Search for the cell housing the specified text and yield its (X, Y) center coordinate. 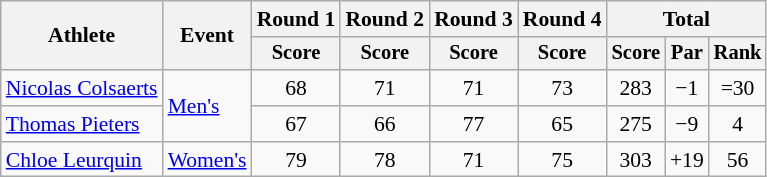
67 (296, 124)
Par (687, 54)
Total (687, 19)
Round 4 (562, 19)
−1 (687, 88)
68 (296, 88)
Event (208, 36)
66 (384, 124)
Round 1 (296, 19)
283 (636, 88)
=30 (738, 88)
Rank (738, 54)
Round 3 (474, 19)
73 (562, 88)
65 (562, 124)
−9 (687, 124)
Men's (208, 106)
Athlete (82, 36)
4 (738, 124)
77 (474, 124)
Nicolas Colsaerts (82, 88)
275 (636, 124)
Round 2 (384, 19)
Thomas Pieters (82, 124)
